Output the [X, Y] coordinate of the center of the cell containing the given text.  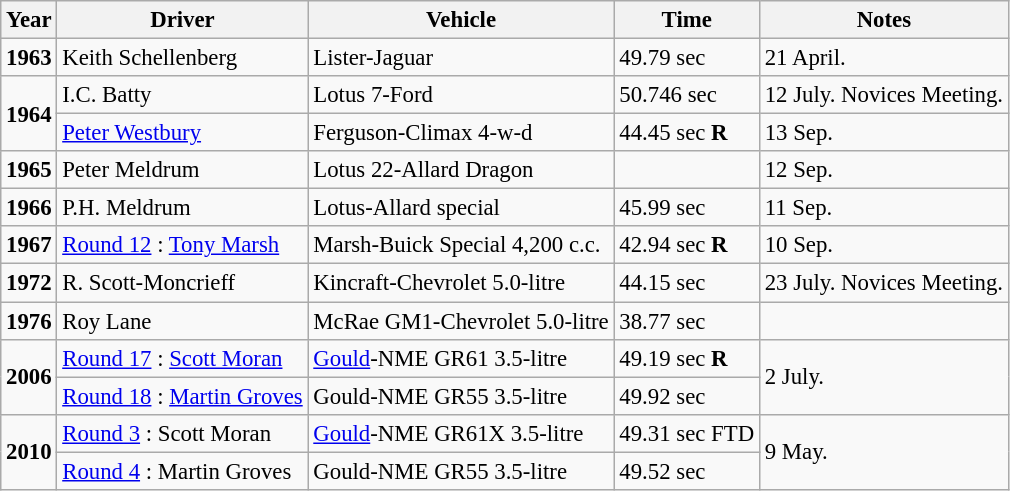
21 April. [884, 58]
Round 4 : Martin Groves [182, 471]
McRae GM1-Chevrolet 5.0-litre [461, 321]
Year [29, 20]
R. Scott-Moncrieff [182, 283]
49.31 sec FTD [686, 433]
38.77 sec [686, 321]
13 Sep. [884, 133]
9 May. [884, 452]
Lotus-Allard special [461, 208]
Driver [182, 20]
Peter Meldrum [182, 170]
1963 [29, 58]
Lotus 22-Allard Dragon [461, 170]
2010 [29, 452]
2006 [29, 376]
1976 [29, 321]
49.19 sec R [686, 358]
P.H. Meldrum [182, 208]
Lotus 7-Ford [461, 95]
Keith Schellenberg [182, 58]
44.15 sec [686, 283]
Kincraft-Chevrolet 5.0-litre [461, 283]
1966 [29, 208]
1965 [29, 170]
Vehicle [461, 20]
12 July. Novices Meeting. [884, 95]
44.45 sec R [686, 133]
Round 17 : Scott Moran [182, 358]
11 Sep. [884, 208]
I.C. Batty [182, 95]
Gould-NME GR61X 3.5-litre [461, 433]
Notes [884, 20]
49.92 sec [686, 396]
49.52 sec [686, 471]
Marsh-Buick Special 4,200 c.c. [461, 245]
Lister-Jaguar [461, 58]
49.79 sec [686, 58]
23 July. Novices Meeting. [884, 283]
Round 12 : Tony Marsh [182, 245]
1967 [29, 245]
Ferguson-Climax 4-w-d [461, 133]
50.746 sec [686, 95]
12 Sep. [884, 170]
Peter Westbury [182, 133]
Time [686, 20]
Round 18 : Martin Groves [182, 396]
10 Sep. [884, 245]
1964 [29, 114]
45.99 sec [686, 208]
2 July. [884, 376]
Roy Lane [182, 321]
42.94 sec R [686, 245]
1972 [29, 283]
Gould-NME GR61 3.5-litre [461, 358]
Round 3 : Scott Moran [182, 433]
